Determine the [X, Y] coordinate at the center of the cell enclosing the given text.  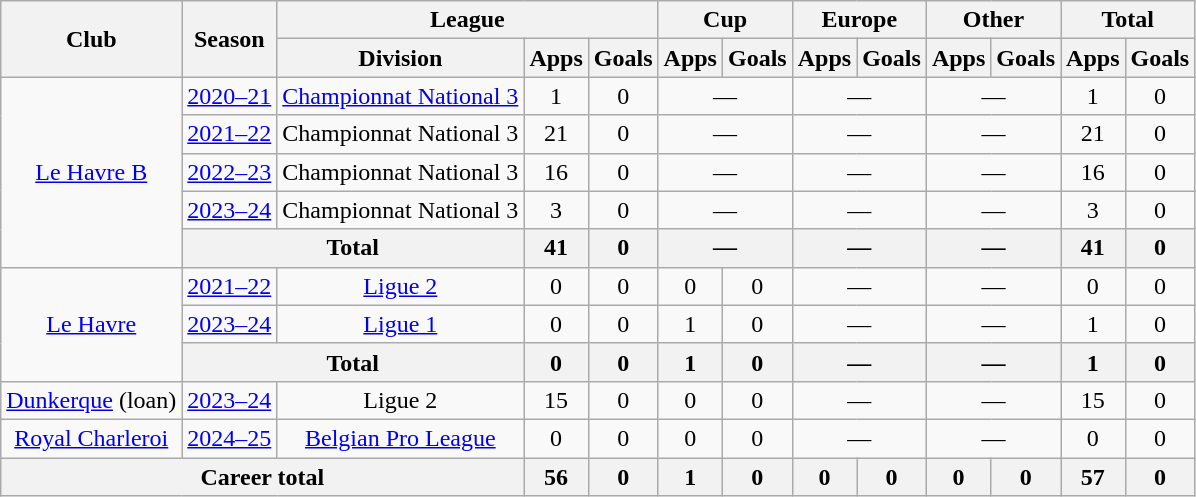
2024–25 [230, 438]
Le Havre [92, 324]
Belgian Pro League [400, 438]
Career total [262, 477]
Other [993, 20]
2022–23 [230, 172]
Europe [859, 20]
Cup [725, 20]
2020–21 [230, 96]
57 [1093, 477]
League [468, 20]
Le Havre B [92, 172]
Ligue 1 [400, 324]
Division [400, 58]
56 [556, 477]
Club [92, 39]
Dunkerque (loan) [92, 400]
Season [230, 39]
Royal Charleroi [92, 438]
